Extract the [X, Y] coordinate from the center of the cell holding the provided text.  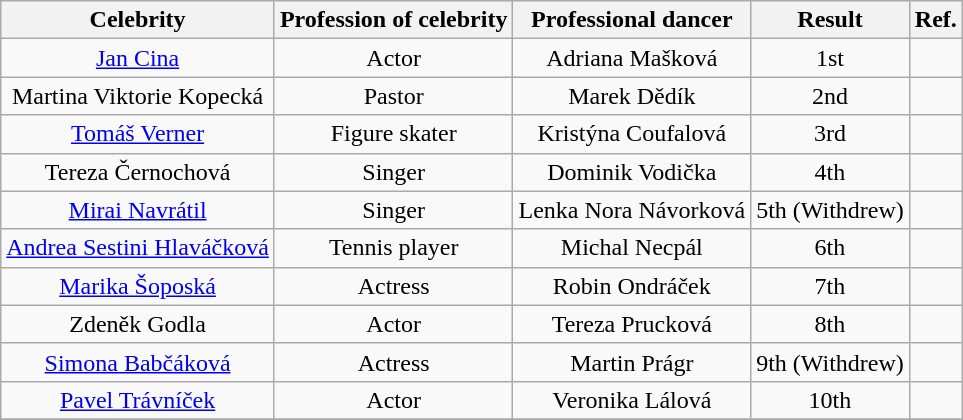
3rd [830, 134]
Martin Prágr [632, 362]
5th (Withdrew) [830, 210]
Tennis player [394, 248]
Jan Cina [138, 58]
Martina Viktorie Kopecká [138, 96]
Ref. [936, 20]
7th [830, 286]
9th (Withdrew) [830, 362]
Veronika Lálová [632, 400]
Adriana Mašková [632, 58]
Dominik Vodička [632, 172]
10th [830, 400]
Lenka Nora Návorková [632, 210]
Profession of celebrity [394, 20]
Robin Ondráček [632, 286]
1st [830, 58]
Michal Necpál [632, 248]
Marika Šoposká [138, 286]
Zdeněk Godla [138, 324]
Figure skater [394, 134]
6th [830, 248]
4th [830, 172]
Result [830, 20]
Simona Babčáková [138, 362]
Marek Dědík [632, 96]
Professional dancer [632, 20]
Pastor [394, 96]
Tereza Černochová [138, 172]
Mirai Navrátil [138, 210]
Tomáš Verner [138, 134]
Pavel Trávníček [138, 400]
Celebrity [138, 20]
2nd [830, 96]
Kristýna Coufalová [632, 134]
8th [830, 324]
Tereza Prucková [632, 324]
Andrea Sestini Hlaváčková [138, 248]
